Pinpoint the cell where the given text exists, returning its [x, y] midpoint coordinate. 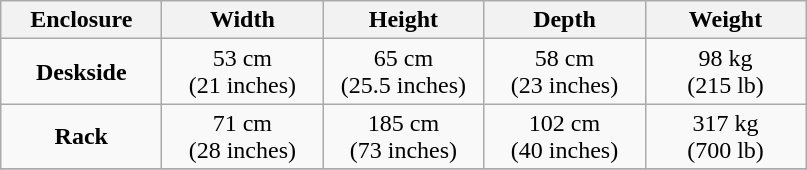
Depth [564, 20]
Width [242, 20]
Enclosure [82, 20]
Height [404, 20]
Rack [82, 136]
185 cm(73 inches) [404, 136]
58 cm(23 inches) [564, 72]
317 kg(700 lb) [726, 136]
53 cm(21 inches) [242, 72]
102 cm(40 inches) [564, 136]
98 kg(215 lb) [726, 72]
Weight [726, 20]
65 cm(25.5 inches) [404, 72]
Deskside [82, 72]
71 cm(28 inches) [242, 136]
